From the cell containing the given text, extract its center point as (x, y) coordinate. 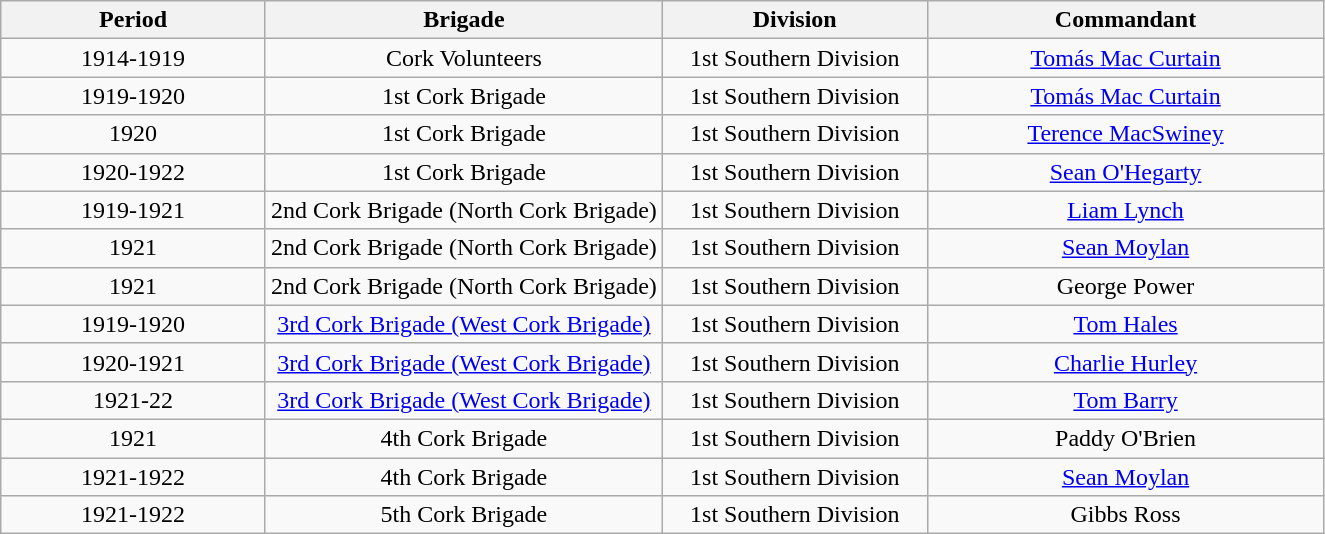
George Power (1126, 286)
5th Cork Brigade (464, 515)
1914-1919 (134, 58)
Terence MacSwiney (1126, 134)
Tom Barry (1126, 400)
1919-1921 (134, 210)
Division (794, 20)
Liam Lynch (1126, 210)
1920-1921 (134, 362)
Period (134, 20)
1921-22 (134, 400)
Cork Volunteers (464, 58)
Gibbs Ross (1126, 515)
Brigade (464, 20)
1920-1922 (134, 172)
1920 (134, 134)
Commandant (1126, 20)
Tom Hales (1126, 324)
Sean O'Hegarty (1126, 172)
Paddy O'Brien (1126, 438)
Charlie Hurley (1126, 362)
